Output the (X, Y) coordinate of the center of the cell containing the given text.  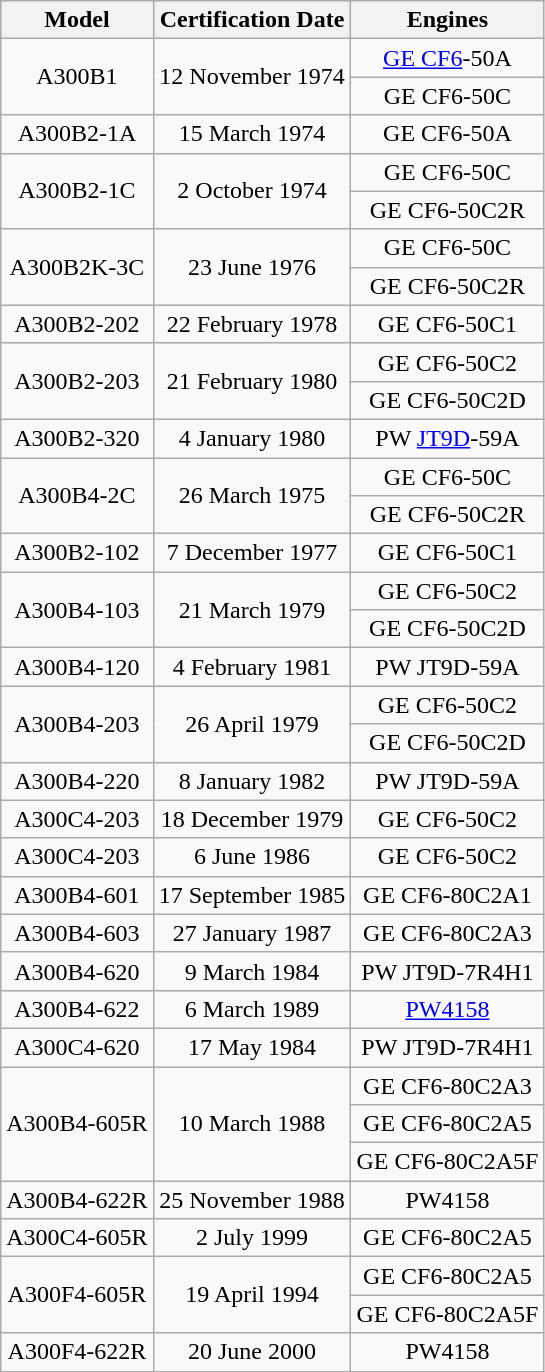
A300C4-605R (77, 1238)
A300B4-220 (77, 781)
A300B2K-3C (77, 267)
4 February 1981 (252, 667)
17 September 1985 (252, 895)
2 July 1999 (252, 1238)
A300B2-1A (77, 134)
A300B4-2C (77, 496)
2 October 1974 (252, 191)
A300B2-320 (77, 438)
27 January 1987 (252, 933)
6 June 1986 (252, 857)
8 January 1982 (252, 781)
GE CF6-80C2A1 (448, 895)
21 March 1979 (252, 610)
15 March 1974 (252, 134)
23 June 1976 (252, 267)
A300F4-622R (77, 1352)
A300B4-103 (77, 610)
20 June 2000 (252, 1352)
21 February 1980 (252, 381)
17 May 1984 (252, 1047)
25 November 1988 (252, 1200)
9 March 1984 (252, 971)
A300B4-622R (77, 1200)
19 April 1994 (252, 1295)
12 November 1974 (252, 77)
26 March 1975 (252, 496)
A300B4-120 (77, 667)
A300B2-203 (77, 381)
A300B1 (77, 77)
A300B2-1C (77, 191)
A300B4-622 (77, 1009)
4 January 1980 (252, 438)
A300B4-620 (77, 971)
6 March 1989 (252, 1009)
Model (77, 20)
10 March 1988 (252, 1123)
26 April 1979 (252, 724)
18 December 1979 (252, 819)
Engines (448, 20)
Certification Date (252, 20)
7 December 1977 (252, 553)
A300B4-203 (77, 724)
A300B2-202 (77, 324)
22 February 1978 (252, 324)
A300B2-102 (77, 553)
A300F4-605R (77, 1295)
A300B4-605R (77, 1123)
A300B4-601 (77, 895)
A300B4-603 (77, 933)
A300C4-620 (77, 1047)
